Extract the (x, y) coordinate from the center of the cell holding the provided text.  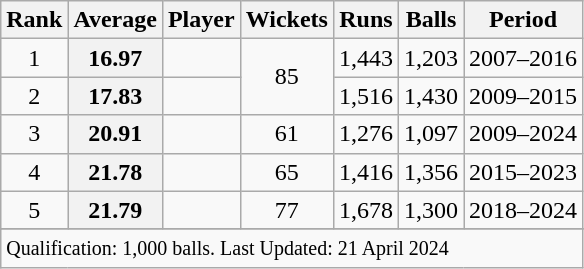
1 (34, 58)
17.83 (116, 96)
1,276 (366, 134)
3 (34, 134)
Runs (366, 20)
Rank (34, 20)
Qualification: 1,000 balls. Last Updated: 21 April 2024 (292, 248)
1,430 (430, 96)
Period (524, 20)
20.91 (116, 134)
65 (286, 172)
2007–2016 (524, 58)
1,443 (366, 58)
1,097 (430, 134)
2 (34, 96)
Player (201, 20)
16.97 (116, 58)
61 (286, 134)
Balls (430, 20)
Average (116, 20)
77 (286, 210)
21.79 (116, 210)
1,678 (366, 210)
5 (34, 210)
85 (286, 77)
1,356 (430, 172)
2015–2023 (524, 172)
1,203 (430, 58)
1,516 (366, 96)
1,300 (430, 210)
2009–2024 (524, 134)
2009–2015 (524, 96)
Wickets (286, 20)
1,416 (366, 172)
2018–2024 (524, 210)
4 (34, 172)
21.78 (116, 172)
